Scan for the cell matching the given text and deliver its [X, Y] coordinate at center. 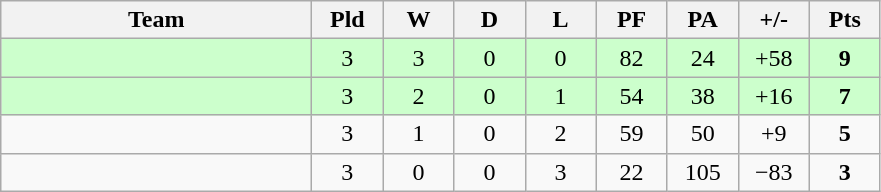
82 [632, 58]
50 [702, 134]
24 [702, 58]
9 [844, 58]
7 [844, 96]
38 [702, 96]
PA [702, 20]
Team [156, 20]
+58 [774, 58]
105 [702, 172]
−83 [774, 172]
5 [844, 134]
+9 [774, 134]
Pts [844, 20]
D [490, 20]
+/- [774, 20]
54 [632, 96]
PF [632, 20]
59 [632, 134]
L [560, 20]
W [418, 20]
+16 [774, 96]
Pld [348, 20]
22 [632, 172]
